From the cell containing the given text, extract its center point as (X, Y) coordinate. 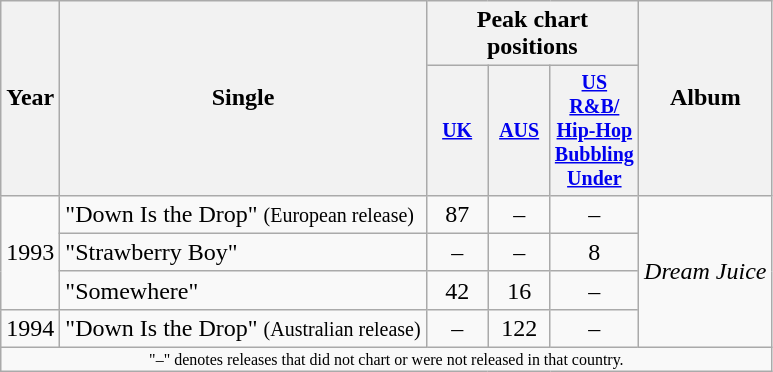
Single (243, 98)
87 (457, 214)
"Strawberry Boy" (243, 252)
Year (30, 98)
"Down Is the Drop" (European release) (243, 214)
16 (519, 290)
"Somewhere" (243, 290)
1994 (30, 328)
Dream Juice (706, 271)
8 (594, 252)
1993 (30, 252)
UK (457, 130)
USR&B/Hip-HopBubblingUnder (594, 130)
"Down Is the Drop" (Australian release) (243, 328)
AUS (519, 130)
42 (457, 290)
122 (519, 328)
Album (706, 98)
"–" denotes releases that did not chart or were not released in that country. (386, 360)
Peak chart positions (532, 34)
